For the text-containing cell, return its midpoint in (x, y) coordinate format. 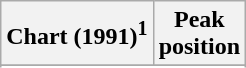
Chart (1991)1 (77, 34)
Peakposition (199, 34)
